For the text-containing cell, return its midpoint in [x, y] coordinate format. 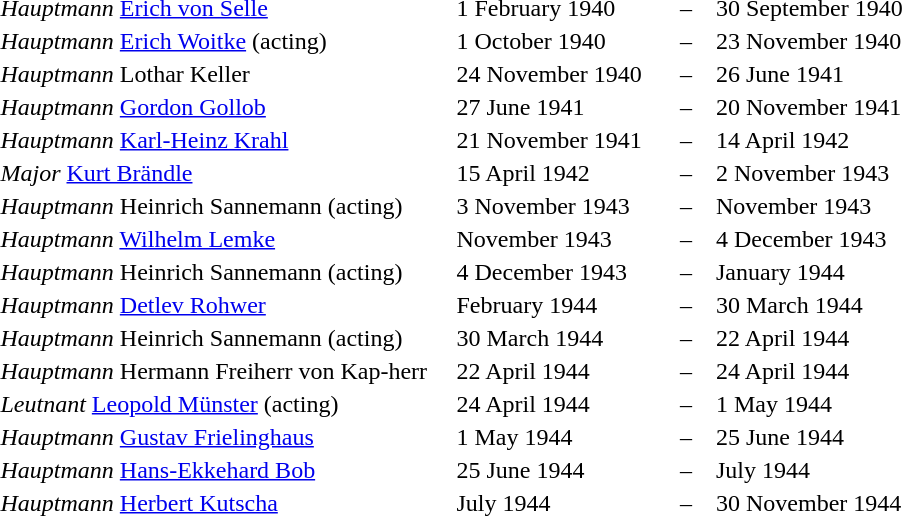
22 April 1944 [565, 371]
February 1944 [565, 305]
25 June 1944 [565, 470]
30 March 1944 [565, 338]
1 May 1944 [565, 437]
15 April 1942 [565, 173]
3 November 1943 [565, 206]
4 December 1943 [565, 272]
27 June 1941 [565, 107]
November 1943 [565, 239]
24 November 1940 [565, 74]
24 April 1944 [565, 404]
1 October 1940 [565, 41]
21 November 1941 [565, 140]
